Output the [x, y] coordinate of the center of the cell containing the given text.  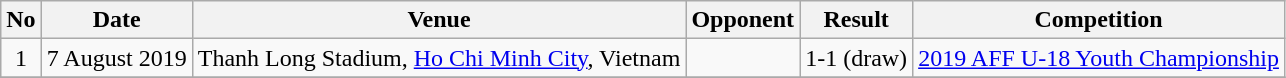
Date [116, 20]
1 [21, 58]
2019 AFF U-18 Youth Championship [1099, 58]
7 August 2019 [116, 58]
Competition [1099, 20]
Venue [439, 20]
No [21, 20]
1-1 (draw) [856, 58]
Result [856, 20]
Thanh Long Stadium, Ho Chi Minh City, Vietnam [439, 58]
Opponent [743, 20]
